Return the (x, y) coordinate for the center point of the cell that contains the specified text.  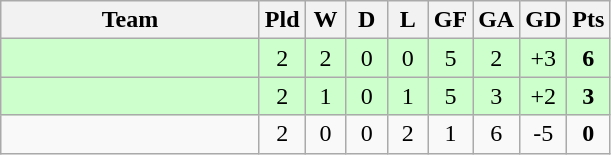
GD (544, 20)
-5 (544, 134)
W (326, 20)
D (366, 20)
Team (130, 20)
+2 (544, 96)
GF (450, 20)
+3 (544, 58)
Pts (588, 20)
GA (496, 20)
L (408, 20)
Pld (282, 20)
